Detect which cell encompasses the target text, then output its (X, Y) center coordinate. 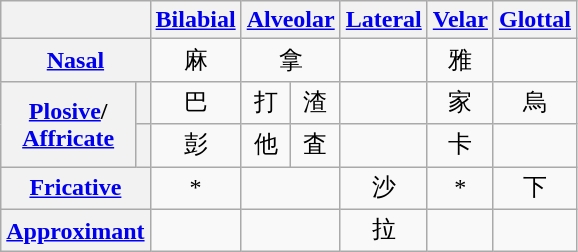
Bilabial (196, 20)
Alveolar (290, 20)
拉 (384, 230)
Nasal (76, 60)
雅 (460, 60)
卡 (460, 146)
Lateral (384, 20)
麻 (196, 60)
打 (266, 102)
彭 (196, 146)
査 (316, 146)
Velar (460, 20)
他 (266, 146)
下 (534, 188)
Glottal (534, 20)
沙 (384, 188)
Plosive/Affricate (68, 124)
烏 (534, 102)
Approximant (76, 230)
渣 (316, 102)
Fricative (76, 188)
拿 (290, 60)
家 (460, 102)
巴 (196, 102)
